From the cell containing the given text, extract its center point as [X, Y] coordinate. 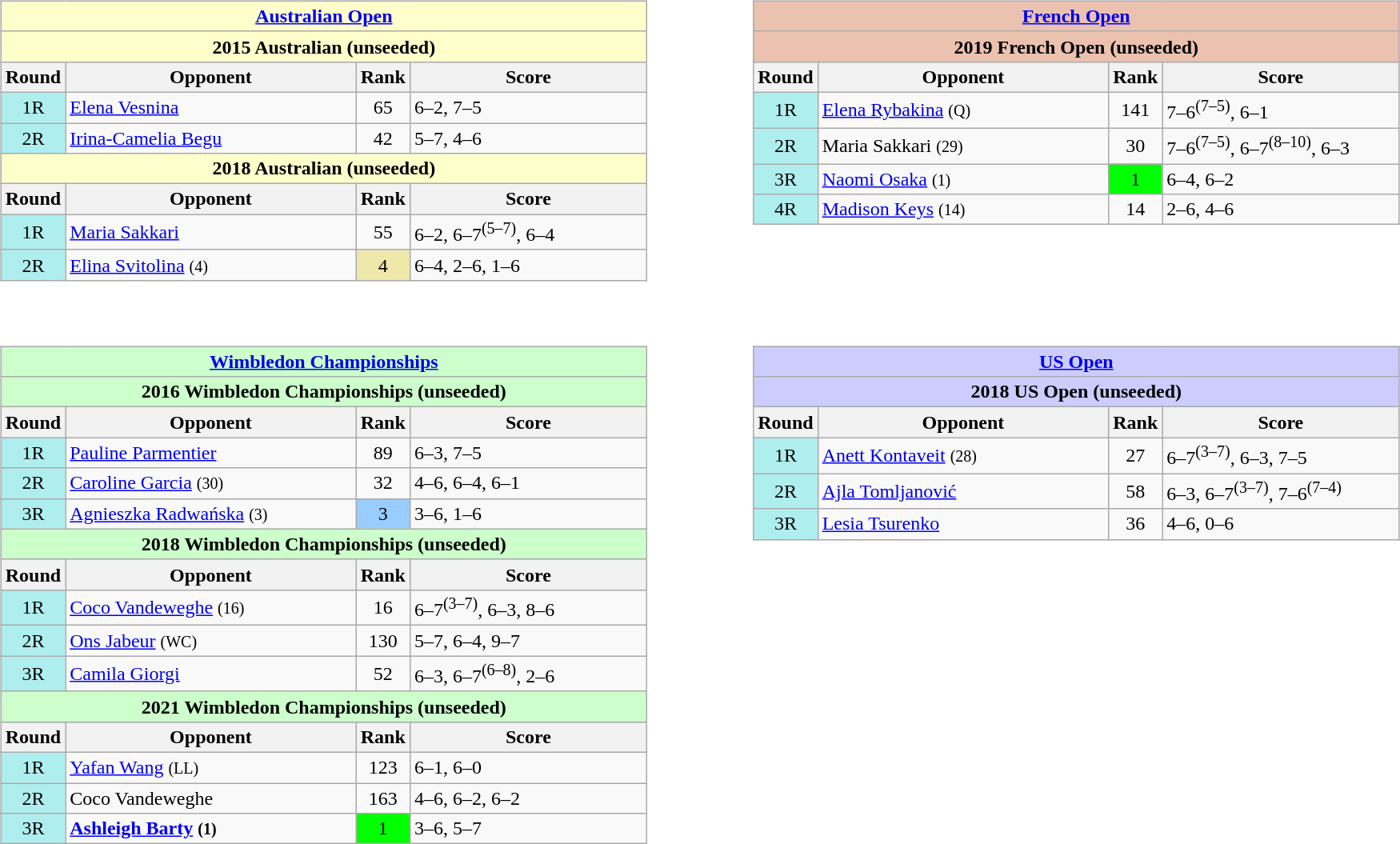
65 [382, 107]
Pauline Parmentier [211, 453]
5–7, 6–4, 9–7 [528, 641]
2015 Australian (unseeded) [323, 46]
Elina Svitolina (4) [211, 265]
Yafan Wang (LL) [211, 768]
4–6, 6–4, 6–1 [528, 483]
4–6, 0–6 [1281, 524]
Maria Sakkari (29) [963, 146]
7–6(7–5), 6–1 [1281, 110]
Camila Giorgi [211, 674]
6–2, 6–7(5–7), 6–4 [528, 232]
163 [382, 798]
16 [382, 608]
58 [1136, 491]
Coco Vandeweghe (16) [211, 608]
Madison Keys (14) [963, 210]
7–6(7–5), 6–7(8–10), 6–3 [1281, 146]
55 [382, 232]
4R [786, 210]
4–6, 6–2, 6–2 [528, 798]
6–3, 6–7(6–8), 2–6 [528, 674]
Anett Kontaveit (28) [963, 456]
Maria Sakkari [211, 232]
2016 Wimbledon Championships (unseeded) [323, 392]
2021 Wimbledon Championships (unseeded) [323, 706]
6–7(3–7), 6–3, 7–5 [1281, 456]
Naomi Osaka (1) [963, 179]
30 [1136, 146]
Lesia Tsurenko [963, 524]
Irina-Camelia Begu [211, 138]
2018 Wimbledon Championships (unseeded) [323, 544]
52 [382, 674]
Agnieszka Radwańska (3) [211, 514]
Caroline Garcia (30) [211, 483]
3 [382, 514]
2019 French Open (unseeded) [1077, 46]
Coco Vandeweghe [211, 798]
6–7(3–7), 6–3, 8–6 [528, 608]
5–7, 4–6 [528, 138]
Ashleigh Barty (1) [211, 829]
14 [1136, 210]
4 [382, 265]
2018 Australian (unseeded) [323, 169]
3–6, 1–6 [528, 514]
Ons Jabeur (WC) [211, 641]
6–4, 6–2 [1281, 179]
6–3, 6–7(3–7), 7–6(7–4) [1281, 491]
141 [1136, 110]
3–6, 5–7 [528, 829]
36 [1136, 524]
6–3, 7–5 [528, 453]
2–6, 4–6 [1281, 210]
2018 US Open (unseeded) [1077, 392]
Elena Rybakina (Q) [963, 110]
27 [1136, 456]
Ajla Tomljanović [963, 491]
6–4, 2–6, 1–6 [528, 265]
Australian Open [323, 16]
Elena Vesnina [211, 107]
130 [382, 641]
6–2, 7–5 [528, 107]
French Open [1077, 16]
32 [382, 483]
6–1, 6–0 [528, 768]
US Open [1077, 362]
42 [382, 138]
89 [382, 453]
Wimbledon Championships [323, 362]
123 [382, 768]
